Identify which cell holds the provided text, then report its (x, y) central coordinate. 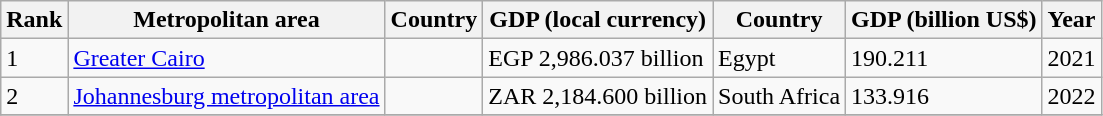
1 (34, 58)
ZAR 2,184.600 billion (598, 96)
EGP 2,986.037 billion (598, 58)
2021 (1072, 58)
South Africa (780, 96)
Metropolitan area (226, 20)
Johannesburg metropolitan area (226, 96)
190.211 (944, 58)
133.916 (944, 96)
Year (1072, 20)
Rank (34, 20)
2022 (1072, 96)
2 (34, 96)
Greater Cairo (226, 58)
Egypt (780, 58)
GDP (billion US$) (944, 20)
GDP (local currency) (598, 20)
